Output the [x, y] coordinate of the center of the cell containing the given text.  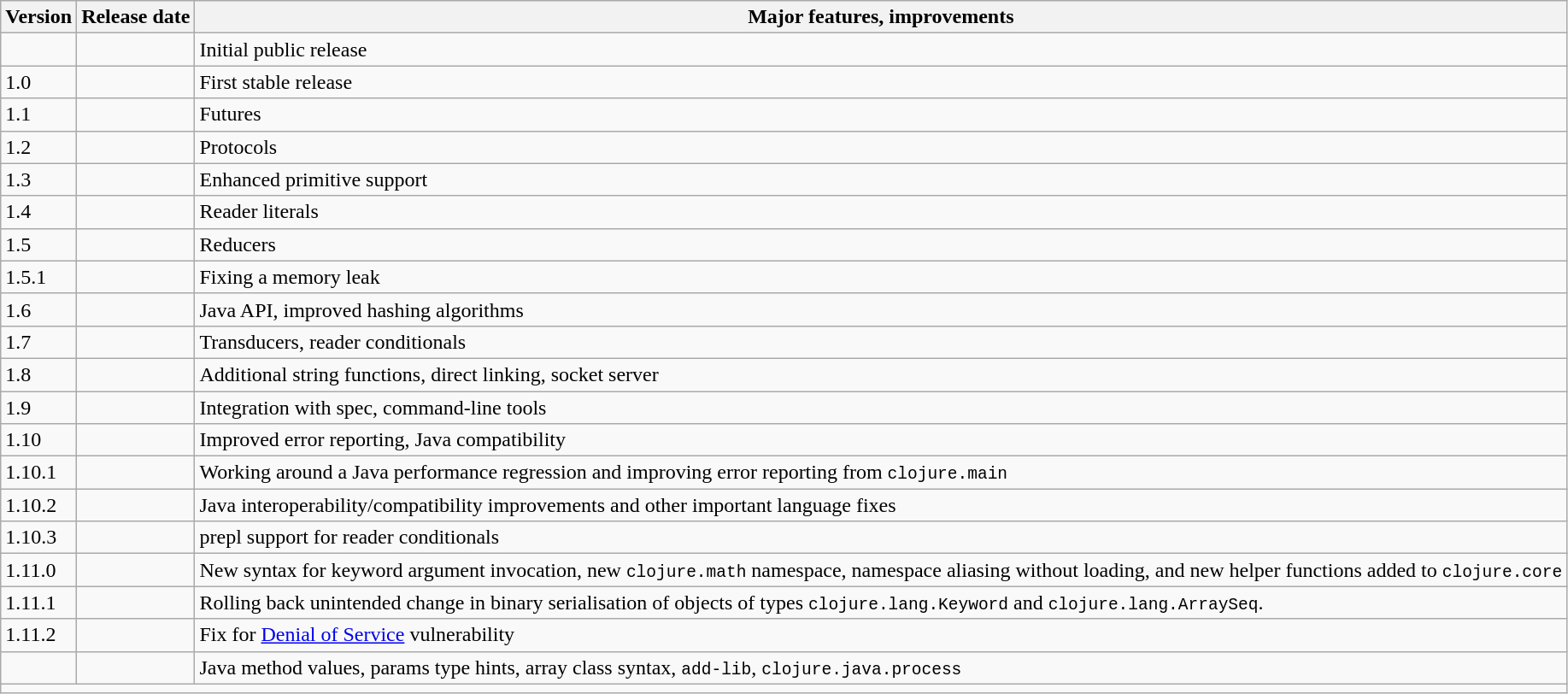
Working around a Java performance regression and improving error reporting from clojure.main [881, 473]
1.10.2 [39, 505]
1.3 [39, 179]
Java API, improved hashing algorithms [881, 309]
Reducers [881, 244]
Version [39, 17]
1.7 [39, 342]
1.4 [39, 212]
1.6 [39, 309]
First stable release [881, 82]
Improved error reporting, Java compatibility [881, 440]
1.8 [39, 374]
1.10.1 [39, 473]
Fix for Denial of Service vulnerability [881, 635]
Initial public release [881, 50]
Reader literals [881, 212]
Enhanced primitive support [881, 179]
Integration with spec, command-line tools [881, 408]
1.5.1 [39, 277]
Futures [881, 115]
1.9 [39, 408]
Major features, improvements [881, 17]
Additional string functions, direct linking, socket server [881, 374]
1.0 [39, 82]
1.11.0 [39, 570]
Transducers, reader conditionals [881, 342]
1.10.3 [39, 538]
1.11.2 [39, 635]
prepl support for reader conditionals [881, 538]
Rolling back unintended change in binary serialisation of objects of types clojure.lang.Keyword and clojure.lang.ArraySeq. [881, 603]
Java method values, params type hints, array class syntax, add-lib, clojure.java.process [881, 668]
Fixing a memory leak [881, 277]
1.10 [39, 440]
Java interoperability/compatibility improvements and other important language fixes [881, 505]
1.11.1 [39, 603]
1.1 [39, 115]
Protocols [881, 147]
1.2 [39, 147]
1.5 [39, 244]
Release date [136, 17]
